Output the [X, Y] coordinate of the center of the cell containing the given text.  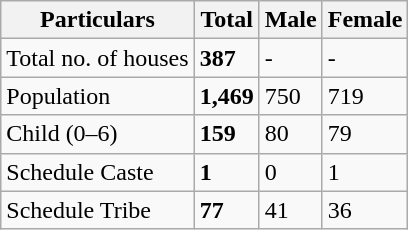
159 [226, 134]
80 [290, 134]
1,469 [226, 96]
41 [290, 210]
Child (0–6) [98, 134]
387 [226, 58]
0 [290, 172]
Male [290, 20]
36 [365, 210]
719 [365, 96]
750 [290, 96]
Total no. of houses [98, 58]
Schedule Caste [98, 172]
79 [365, 134]
Particulars [98, 20]
77 [226, 210]
Total [226, 20]
Female [365, 20]
Population [98, 96]
Schedule Tribe [98, 210]
